Determine the (X, Y) coordinate at the center of the cell enclosing the given text.  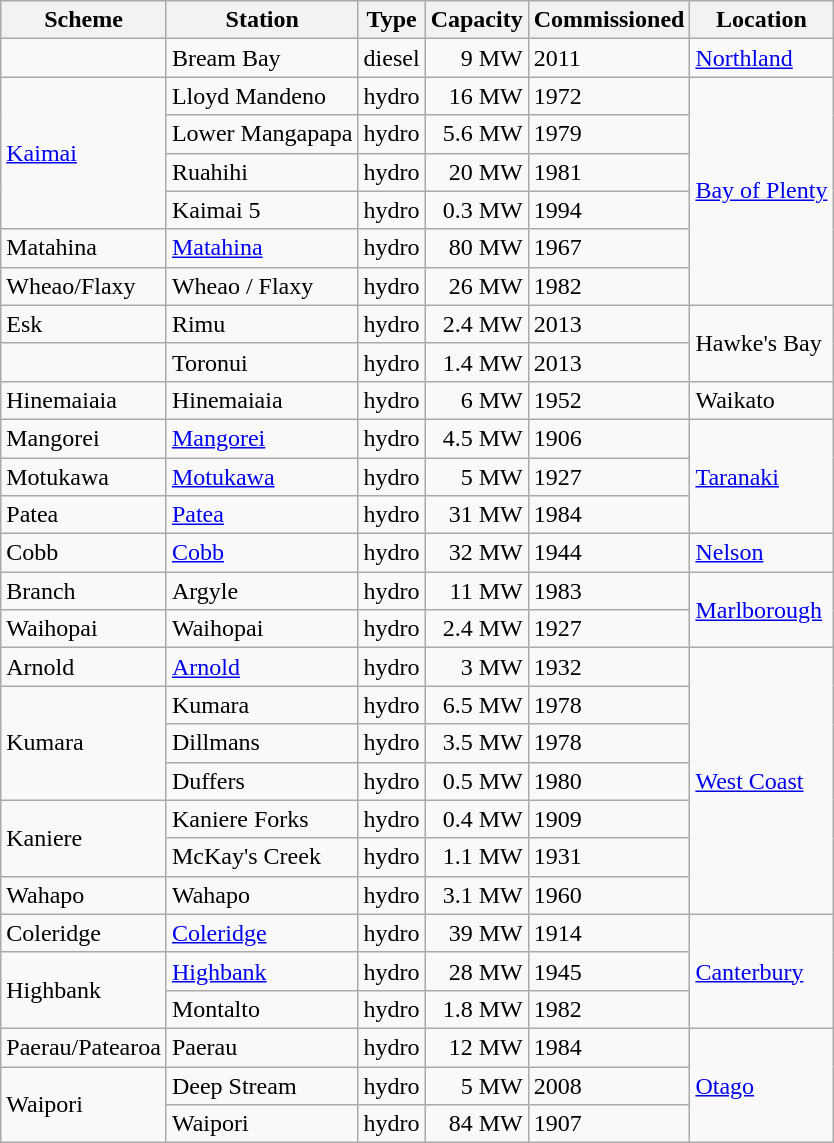
1952 (609, 400)
1972 (609, 96)
Lower Mangapapa (262, 134)
Commissioned (609, 20)
5.6 MW (476, 134)
1909 (609, 819)
3.1 MW (476, 895)
1907 (609, 1124)
2008 (609, 1085)
Duffers (262, 781)
Kaniere Forks (262, 819)
1914 (609, 933)
80 MW (476, 248)
1931 (609, 857)
Scheme (84, 20)
Hawke's Bay (762, 343)
1.4 MW (476, 362)
32 MW (476, 553)
Marlborough (762, 610)
1.1 MW (476, 857)
Bream Bay (262, 58)
1983 (609, 591)
1994 (609, 210)
Paerau (262, 1047)
Toronui (262, 362)
26 MW (476, 286)
1967 (609, 248)
4.5 MW (476, 438)
16 MW (476, 96)
Lloyd Mandeno (262, 96)
2011 (609, 58)
3.5 MW (476, 743)
Branch (84, 591)
Deep Stream (262, 1085)
Rimu (262, 324)
12 MW (476, 1047)
Nelson (762, 553)
84 MW (476, 1124)
6 MW (476, 400)
Wheao/Flaxy (84, 286)
Taranaki (762, 476)
39 MW (476, 933)
1944 (609, 553)
Otago (762, 1085)
1.8 MW (476, 1009)
Dillmans (262, 743)
Location (762, 20)
Wheao / Flaxy (262, 286)
28 MW (476, 971)
Kaimai (84, 153)
Waikato (762, 400)
Argyle (262, 591)
Kaimai 5 (262, 210)
diesel (392, 58)
6.5 MW (476, 705)
9 MW (476, 58)
31 MW (476, 515)
1981 (609, 172)
Montalto (262, 1009)
0.5 MW (476, 781)
20 MW (476, 172)
Type (392, 20)
1906 (609, 438)
11 MW (476, 591)
1979 (609, 134)
Esk (84, 324)
0.4 MW (476, 819)
Bay of Plenty (762, 191)
West Coast (762, 781)
Ruahihi (262, 172)
3 MW (476, 667)
0.3 MW (476, 210)
Northland (762, 58)
Station (262, 20)
McKay's Creek (262, 857)
Paerau/Patearoa (84, 1047)
1960 (609, 895)
Kaniere (84, 838)
1945 (609, 971)
1932 (609, 667)
Capacity (476, 20)
1980 (609, 781)
Canterbury (762, 971)
